Find where the given text appears and provide that cell's center as (x, y) coordinate. 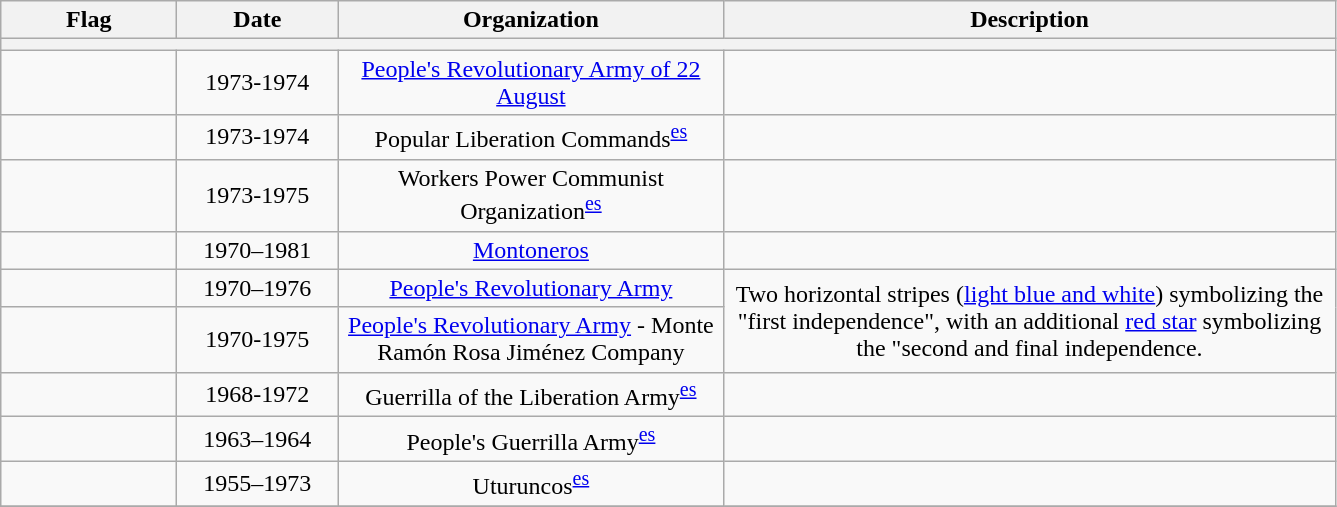
People's Revolutionary Army (531, 288)
1970–1976 (258, 288)
1973-1975 (258, 195)
1970–1981 (258, 250)
Montoneros (531, 250)
1968-1972 (258, 394)
Workers Power Communist Organizationes (531, 195)
Guerrilla of the Liberation Armyes (531, 394)
1963–1964 (258, 440)
1970-1975 (258, 340)
Date (258, 20)
Organization (531, 20)
Flag (89, 20)
Description (1030, 20)
People's Revolutionary Army - Monte Ramón Rosa Jiménez Company (531, 340)
1955–1973 (258, 484)
People's Revolutionary Army of 22 August (531, 82)
Uturuncoses (531, 484)
Popular Liberation Commandses (531, 138)
People's Guerrilla Armyes (531, 440)
